Return the [X, Y] coordinate for the center point of the cell that contains the specified text.  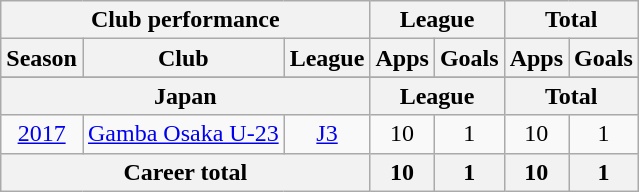
Career total [186, 172]
Club performance [186, 20]
Gamba Osaka U-23 [183, 134]
Club [183, 58]
J3 [327, 134]
Japan [186, 96]
Season [42, 58]
2017 [42, 134]
